From the cell containing the given text, extract its center point as (X, Y) coordinate. 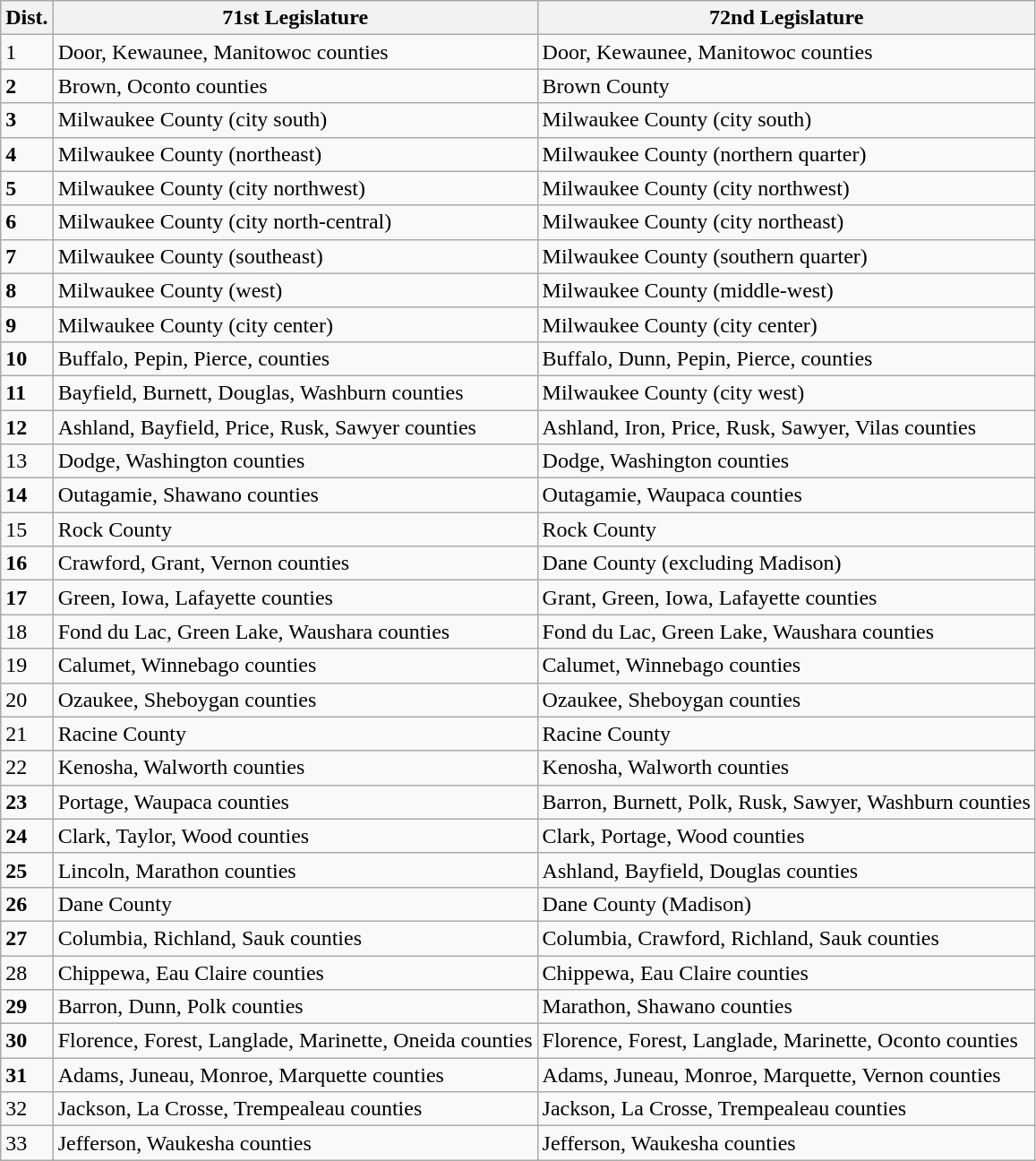
Columbia, Richland, Sauk counties (295, 938)
Brown County (786, 86)
7 (27, 256)
32 (27, 1109)
Milwaukee County (city north-central) (295, 222)
4 (27, 154)
Dane County (Madison) (786, 904)
13 (27, 461)
Dane County (295, 904)
17 (27, 598)
11 (27, 392)
Florence, Forest, Langlade, Marinette, Oneida counties (295, 1041)
Ashland, Bayfield, Douglas counties (786, 870)
Barron, Burnett, Polk, Rusk, Sawyer, Washburn counties (786, 802)
Milwaukee County (northeast) (295, 154)
72nd Legislature (786, 18)
27 (27, 938)
Milwaukee County (city northeast) (786, 222)
Outagamie, Waupaca counties (786, 495)
1 (27, 52)
30 (27, 1041)
Marathon, Shawano counties (786, 1007)
Milwaukee County (middle-west) (786, 290)
15 (27, 529)
18 (27, 632)
Portage, Waupaca counties (295, 802)
Green, Iowa, Lafayette counties (295, 598)
Ashland, Iron, Price, Rusk, Sawyer, Vilas counties (786, 427)
23 (27, 802)
26 (27, 904)
6 (27, 222)
21 (27, 734)
8 (27, 290)
Milwaukee County (west) (295, 290)
Milwaukee County (southern quarter) (786, 256)
Adams, Juneau, Monroe, Marquette, Vernon counties (786, 1075)
22 (27, 768)
16 (27, 563)
Barron, Dunn, Polk counties (295, 1007)
Columbia, Crawford, Richland, Sauk counties (786, 938)
Florence, Forest, Langlade, Marinette, Oconto counties (786, 1041)
14 (27, 495)
5 (27, 188)
Bayfield, Burnett, Douglas, Washburn counties (295, 392)
2 (27, 86)
Ashland, Bayfield, Price, Rusk, Sawyer counties (295, 427)
10 (27, 358)
71st Legislature (295, 18)
25 (27, 870)
Dist. (27, 18)
9 (27, 324)
12 (27, 427)
Buffalo, Dunn, Pepin, Pierce, counties (786, 358)
33 (27, 1143)
28 (27, 972)
24 (27, 836)
29 (27, 1007)
Milwaukee County (southeast) (295, 256)
Brown, Oconto counties (295, 86)
Crawford, Grant, Vernon counties (295, 563)
19 (27, 666)
Grant, Green, Iowa, Lafayette counties (786, 598)
Buffalo, Pepin, Pierce, counties (295, 358)
Milwaukee County (northern quarter) (786, 154)
20 (27, 700)
Clark, Portage, Wood counties (786, 836)
Lincoln, Marathon counties (295, 870)
Clark, Taylor, Wood counties (295, 836)
Milwaukee County (city west) (786, 392)
Outagamie, Shawano counties (295, 495)
3 (27, 120)
Adams, Juneau, Monroe, Marquette counties (295, 1075)
31 (27, 1075)
Dane County (excluding Madison) (786, 563)
